From the cell containing the given text, extract its center point as (x, y) coordinate. 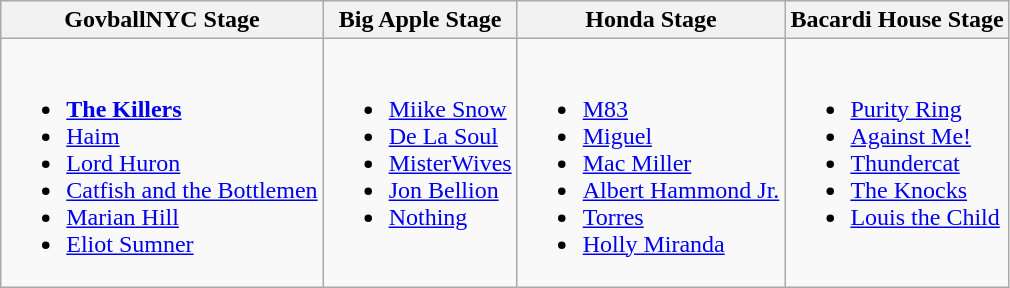
M83MiguelMac MillerAlbert Hammond Jr.TorresHolly Miranda (651, 163)
Big Apple Stage (420, 20)
GovballNYC Stage (162, 20)
Honda Stage (651, 20)
Bacardi House Stage (897, 20)
Purity RingAgainst Me!ThundercatThe KnocksLouis the Child (897, 163)
The KillersHaimLord HuronCatfish and the BottlemenMarian HillEliot Sumner (162, 163)
Miike SnowDe La SoulMisterWivesJon BellionNothing (420, 163)
